Provide the (x, y) coordinate of the cell's center where the given text is located.  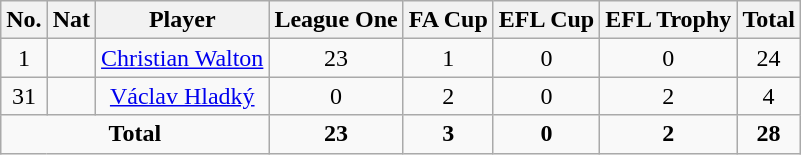
3 (448, 134)
FA Cup (448, 20)
EFL Trophy (668, 20)
EFL Cup (546, 20)
Václav Hladký (182, 96)
4 (769, 96)
No. (24, 20)
Nat (71, 20)
Christian Walton (182, 58)
31 (24, 96)
24 (769, 58)
Player (182, 20)
League One (336, 20)
28 (769, 134)
